Pinpoint the cell where the given text exists, returning its (X, Y) midpoint coordinate. 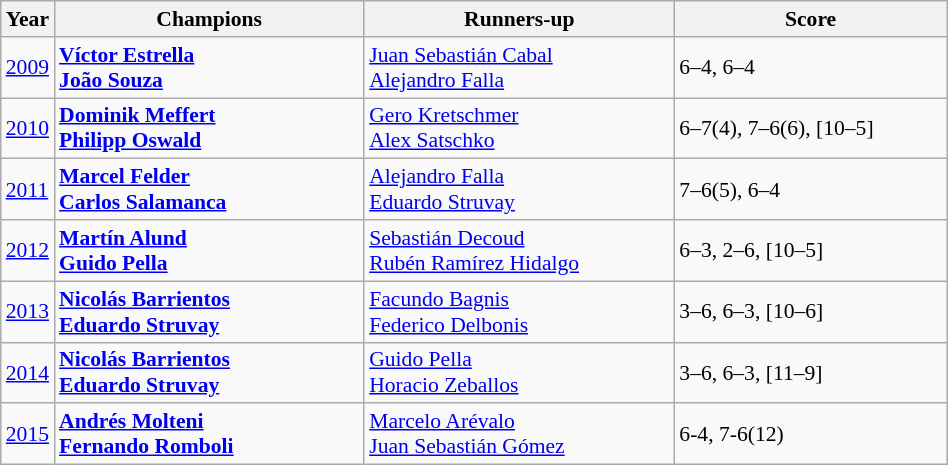
Gero Kretschmer Alex Satschko (519, 128)
2015 (28, 434)
2013 (28, 312)
Juan Sebastián Cabal Alejandro Falla (519, 68)
Guido Pella Horacio Zeballos (519, 372)
2009 (28, 68)
6–3, 2–6, [10–5] (810, 250)
2012 (28, 250)
Martín Alund Guido Pella (209, 250)
2011 (28, 190)
2014 (28, 372)
Marcelo Arévalo Juan Sebastián Gómez (519, 434)
Dominik Meffert Philipp Oswald (209, 128)
2010 (28, 128)
6–4, 6–4 (810, 68)
Facundo Bagnis Federico Delbonis (519, 312)
Marcel Felder Carlos Salamanca (209, 190)
6–7(4), 7–6(6), [10–5] (810, 128)
Champions (209, 19)
3–6, 6–3, [11–9] (810, 372)
Runners-up (519, 19)
Sebastián Decoud Rubén Ramírez Hidalgo (519, 250)
7–6(5), 6–4 (810, 190)
Víctor Estrella João Souza (209, 68)
Score (810, 19)
Alejandro Falla Eduardo Struvay (519, 190)
Year (28, 19)
Andrés Molteni Fernando Romboli (209, 434)
6-4, 7-6(12) (810, 434)
3–6, 6–3, [10–6] (810, 312)
